Return [X, Y] of the center of cell containing provided text 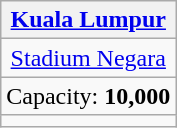
Stadium Negara [88, 58]
Capacity: 10,000 [88, 96]
Kuala Lumpur [88, 20]
